Extract the [x, y] coordinate from the center of the cell holding the provided text.  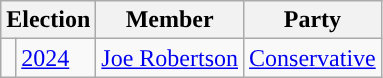
Joe Robertson [170, 58]
2024 [56, 58]
Election [48, 20]
Conservative [313, 58]
Member [170, 20]
Party [313, 20]
